Provide the (X, Y) coordinate of the cell's center where the given text is located.  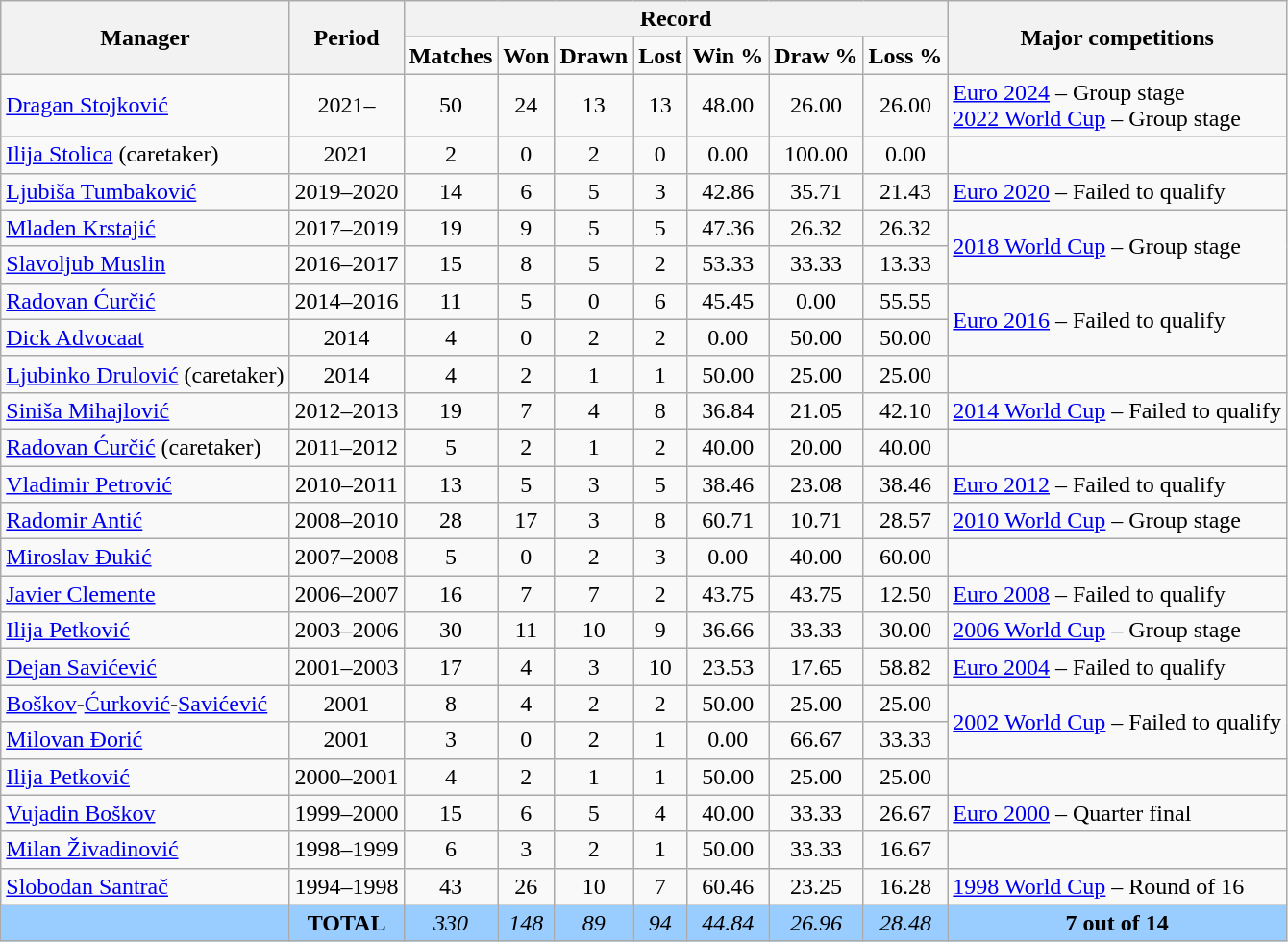
2006–2007 (346, 594)
TOTAL (346, 923)
Mladen Krstajić (145, 228)
30 (451, 631)
Radovan Ćurčić (caretaker) (145, 447)
Dragan Stojković (145, 106)
Lost (660, 56)
28.48 (905, 923)
60.00 (905, 558)
28 (451, 521)
16.28 (905, 886)
Won (527, 56)
53.33 (729, 264)
100.00 (816, 155)
2001–2003 (346, 667)
26.96 (816, 923)
1999–2000 (346, 813)
Manager (145, 37)
2000–2001 (346, 777)
55.55 (905, 301)
16.67 (905, 850)
47.36 (729, 228)
66.67 (816, 740)
1998 World Cup – Round of 16 (1117, 886)
35.71 (816, 191)
20.00 (816, 447)
2012–2013 (346, 410)
2014 World Cup – Failed to qualify (1117, 410)
58.82 (905, 667)
2017–2019 (346, 228)
26 (527, 886)
94 (660, 923)
Drawn (594, 56)
21.05 (816, 410)
2003–2006 (346, 631)
42.86 (729, 191)
48.00 (729, 106)
12.50 (905, 594)
45.45 (729, 301)
Radomir Antić (145, 521)
1998–1999 (346, 850)
Boškov-Ćurković-Savićević (145, 704)
50 (451, 106)
23.53 (729, 667)
89 (594, 923)
2019–2020 (346, 191)
Vladimir Petrović (145, 483)
Draw % (816, 56)
2016–2017 (346, 264)
Euro 2000 – Quarter final (1117, 813)
2014–2016 (346, 301)
Euro 2012 – Failed to qualify (1117, 483)
Miroslav Đukić (145, 558)
Radovan Ćurčić (145, 301)
Dejan Savićević (145, 667)
Matches (451, 56)
2021 (346, 155)
Euro 2008 – Failed to qualify (1117, 594)
Ilija Stolica (caretaker) (145, 155)
Loss % (905, 56)
10.71 (816, 521)
Euro 2004 – Failed to qualify (1117, 667)
2002 World Cup – Failed to qualify (1117, 722)
Slavoljub Muslin (145, 264)
24 (527, 106)
Euro 2024 – Group stage 2022 World Cup – Group stage (1117, 106)
36.66 (729, 631)
Milan Živadinović (145, 850)
2011–2012 (346, 447)
23.08 (816, 483)
2010–2011 (346, 483)
Milovan Đorić (145, 740)
17.65 (816, 667)
44.84 (729, 923)
2021– (346, 106)
2008–2010 (346, 521)
36.84 (729, 410)
43 (451, 886)
28.57 (905, 521)
23.25 (816, 886)
2006 World Cup – Group stage (1117, 631)
14 (451, 191)
Slobodan Santrač (145, 886)
60.71 (729, 521)
2018 World Cup – Group stage (1117, 246)
21.43 (905, 191)
Javier Clemente (145, 594)
30.00 (905, 631)
Dick Advocaat (145, 337)
Ljubiša Tumbaković (145, 191)
2010 World Cup – Group stage (1117, 521)
Period (346, 37)
2007–2008 (346, 558)
148 (527, 923)
7 out of 14 (1117, 923)
13.33 (905, 264)
26.67 (905, 813)
Vujadin Boškov (145, 813)
42.10 (905, 410)
Euro 2016 – Failed to qualify (1117, 319)
Siniša Mihajlović (145, 410)
Euro 2020 – Failed to qualify (1117, 191)
1994–1998 (346, 886)
Win % (729, 56)
16 (451, 594)
Record (676, 19)
Major competitions (1117, 37)
Ljubinko Drulović (caretaker) (145, 374)
60.46 (729, 886)
330 (451, 923)
